Determine the (x, y) coordinate at the center of the cell enclosing the given text.  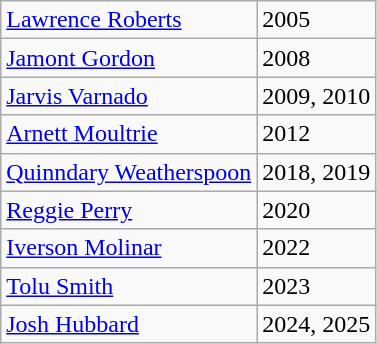
2012 (316, 134)
2018, 2019 (316, 172)
Tolu Smith (129, 286)
2022 (316, 248)
2020 (316, 210)
Reggie Perry (129, 210)
Quinndary Weatherspoon (129, 172)
Iverson Molinar (129, 248)
Jamont Gordon (129, 58)
Lawrence Roberts (129, 20)
2024, 2025 (316, 324)
Josh Hubbard (129, 324)
Jarvis Varnado (129, 96)
2005 (316, 20)
Arnett Moultrie (129, 134)
2023 (316, 286)
2008 (316, 58)
2009, 2010 (316, 96)
